Provide the (X, Y) coordinate of the cell's center where the given text is located.  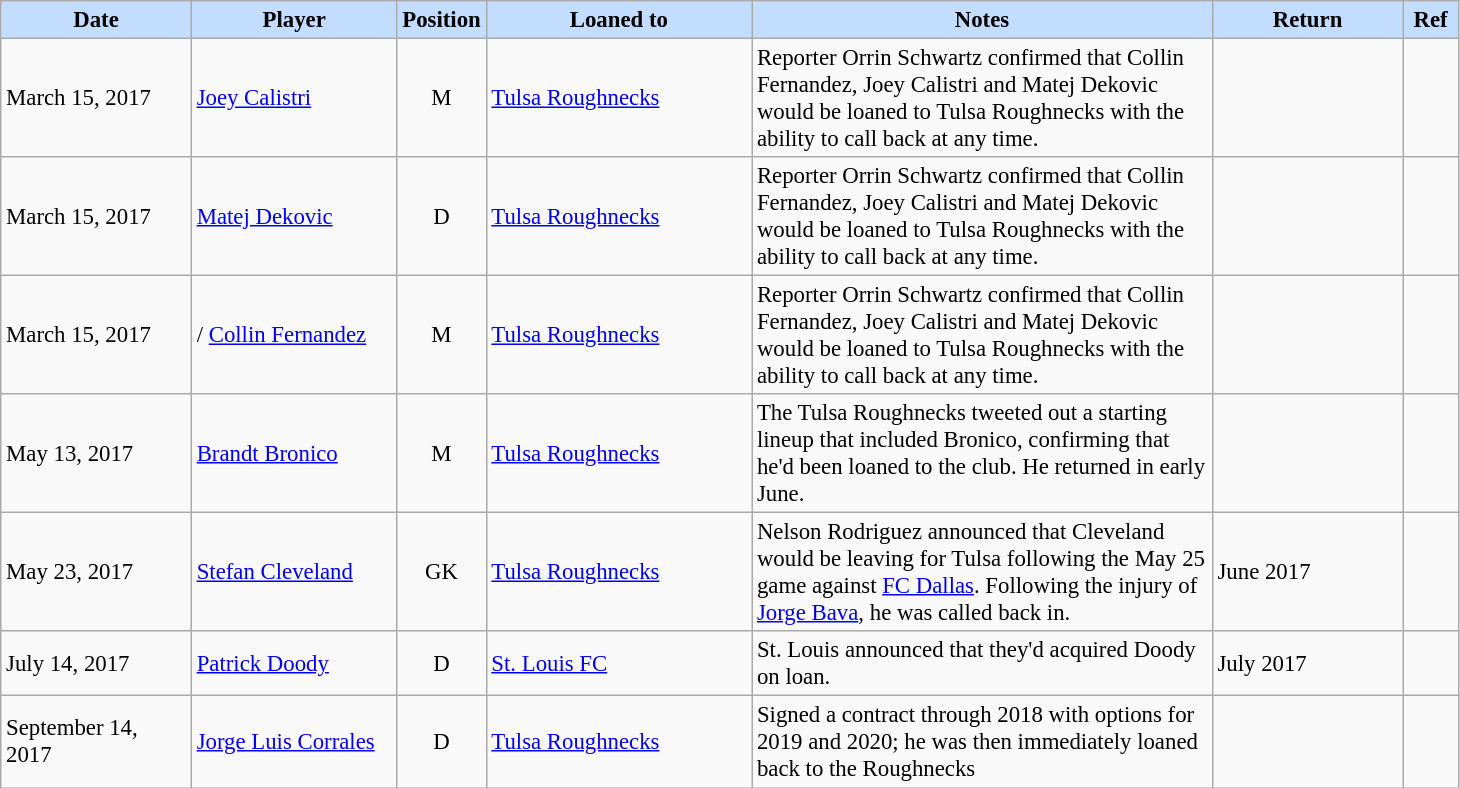
June 2017 (1308, 572)
GK (442, 572)
/ Collin Fernandez (294, 336)
Player (294, 20)
Patrick Doody (294, 664)
St. Louis FC (619, 664)
Matej Dekovic (294, 216)
Ref (1431, 20)
Loaned to (619, 20)
Jorge Luis Corrales (294, 742)
St. Louis announced that they'd acquired Doody on loan. (982, 664)
May 13, 2017 (96, 454)
May 23, 2017 (96, 572)
September 14, 2017 (96, 742)
Brandt Bronico (294, 454)
Stefan Cleveland (294, 572)
Notes (982, 20)
July 2017 (1308, 664)
Date (96, 20)
Joey Calistri (294, 98)
Return (1308, 20)
Signed a contract through 2018 with options for 2019 and 2020; he was then immediately loaned back to the Roughnecks (982, 742)
The Tulsa Roughnecks tweeted out a starting lineup that included Bronico, confirming that he'd been loaned to the club. He returned in early June. (982, 454)
July 14, 2017 (96, 664)
Position (442, 20)
